Detect which cell encompasses the target text, then output its [X, Y] center coordinate. 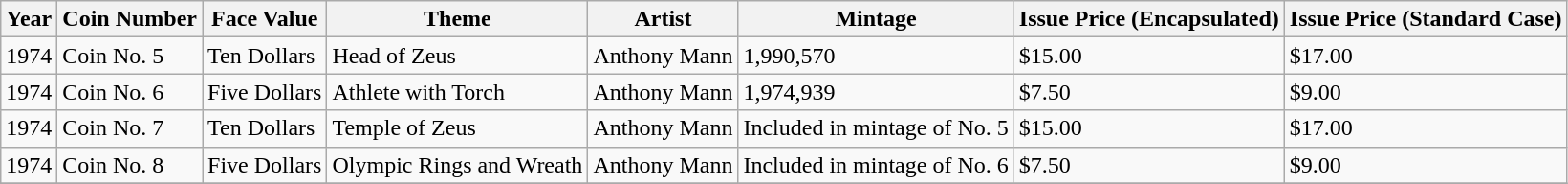
1,974,939 [876, 92]
Included in mintage of No. 6 [876, 165]
Artist [664, 19]
Theme [457, 19]
Issue Price (Encapsulated) [1149, 19]
Year [29, 19]
Olympic Rings and Wreath [457, 165]
Temple of Zeus [457, 128]
Coin Number [130, 19]
Coin No. 7 [130, 128]
Face Value [265, 19]
Coin No. 6 [130, 92]
Head of Zeus [457, 56]
Coin No. 8 [130, 165]
Issue Price (Standard Case) [1426, 19]
Athlete with Torch [457, 92]
Coin No. 5 [130, 56]
Mintage [876, 19]
Included in mintage of No. 5 [876, 128]
1,990,570 [876, 56]
